Find where the given text appears and provide that cell's center as [x, y] coordinate. 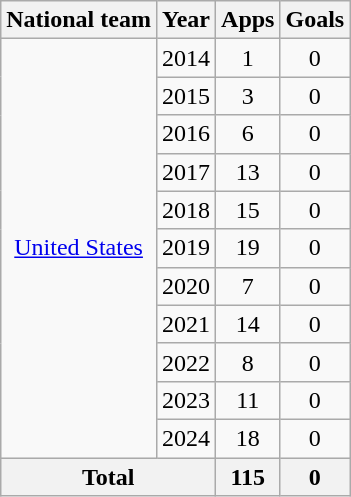
United States [79, 248]
2023 [186, 400]
Apps [248, 20]
1 [248, 58]
2020 [186, 286]
14 [248, 324]
2018 [186, 210]
19 [248, 248]
2015 [186, 96]
2024 [186, 438]
18 [248, 438]
2019 [186, 248]
2014 [186, 58]
National team [79, 20]
11 [248, 400]
2021 [186, 324]
15 [248, 210]
Goals [315, 20]
2016 [186, 134]
2017 [186, 172]
7 [248, 286]
3 [248, 96]
8 [248, 362]
115 [248, 477]
2022 [186, 362]
6 [248, 134]
13 [248, 172]
Year [186, 20]
Total [108, 477]
